Identify which cell holds the provided text, then report its [X, Y] central coordinate. 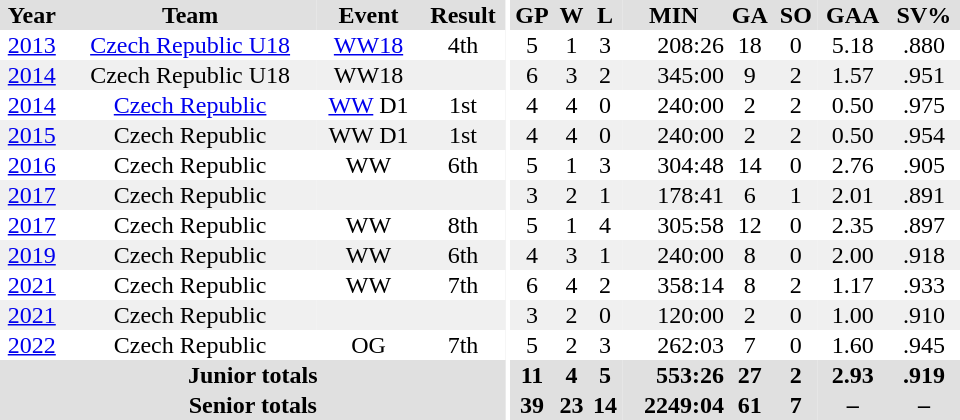
18 [750, 45]
2.76 [853, 165]
.919 [924, 375]
.945 [924, 345]
8th [462, 225]
305:58 [674, 225]
GP [532, 15]
178:41 [674, 195]
553:26 [674, 375]
304:48 [674, 165]
.880 [924, 45]
23 [572, 405]
2022 [32, 345]
.905 [924, 165]
39 [532, 405]
5.18 [853, 45]
2249:04 [674, 405]
OG [369, 345]
2013 [32, 45]
2.00 [853, 255]
120:00 [674, 315]
.951 [924, 75]
Junior totals [253, 375]
208:26 [674, 45]
2.93 [853, 375]
9 [750, 75]
.975 [924, 105]
Event [369, 15]
GAA [853, 15]
358:14 [674, 285]
2019 [32, 255]
345:00 [674, 75]
.891 [924, 195]
.910 [924, 315]
SO [796, 15]
11 [532, 375]
Senior totals [253, 405]
12 [750, 225]
2.35 [853, 225]
.933 [924, 285]
.954 [924, 135]
1.00 [853, 315]
1.60 [853, 345]
2016 [32, 165]
2.01 [853, 195]
61 [750, 405]
262:03 [674, 345]
L [605, 15]
1.17 [853, 285]
2015 [32, 135]
GA [750, 15]
1.57 [853, 75]
W [572, 15]
SV% [924, 15]
27 [750, 375]
.918 [924, 255]
.897 [924, 225]
Year [32, 15]
MIN [674, 15]
Result [462, 15]
Team [190, 15]
4th [462, 45]
